Provide the [X, Y] coordinate of the cell's center where the given text is located.  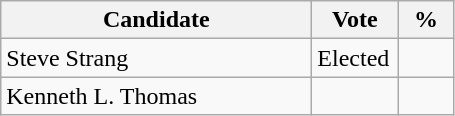
Elected [355, 58]
% [426, 20]
Candidate [156, 20]
Kenneth L. Thomas [156, 96]
Vote [355, 20]
Steve Strang [156, 58]
